Return (x, y) of the center of cell containing provided text 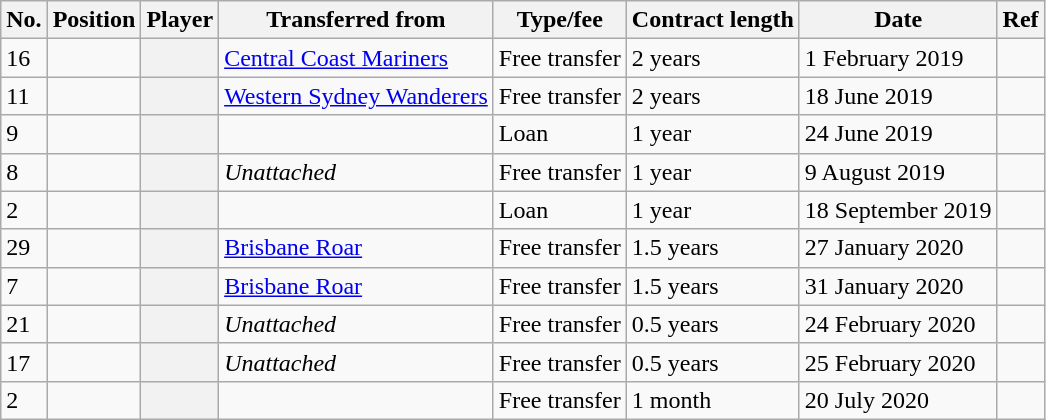
1 February 2019 (898, 58)
16 (24, 58)
Position (94, 20)
24 February 2020 (898, 324)
24 June 2019 (898, 134)
7 (24, 286)
9 August 2019 (898, 172)
27 January 2020 (898, 248)
25 February 2020 (898, 362)
31 January 2020 (898, 286)
Transferred from (356, 20)
Player (180, 20)
Western Sydney Wanderers (356, 96)
Contract length (712, 20)
18 June 2019 (898, 96)
9 (24, 134)
18 September 2019 (898, 210)
8 (24, 172)
17 (24, 362)
No. (24, 20)
20 July 2020 (898, 400)
Ref (1020, 20)
Type/fee (560, 20)
1 month (712, 400)
Date (898, 20)
21 (24, 324)
29 (24, 248)
Central Coast Mariners (356, 58)
11 (24, 96)
